Locate the cell with the specified text and output its (x, y) center coordinate. 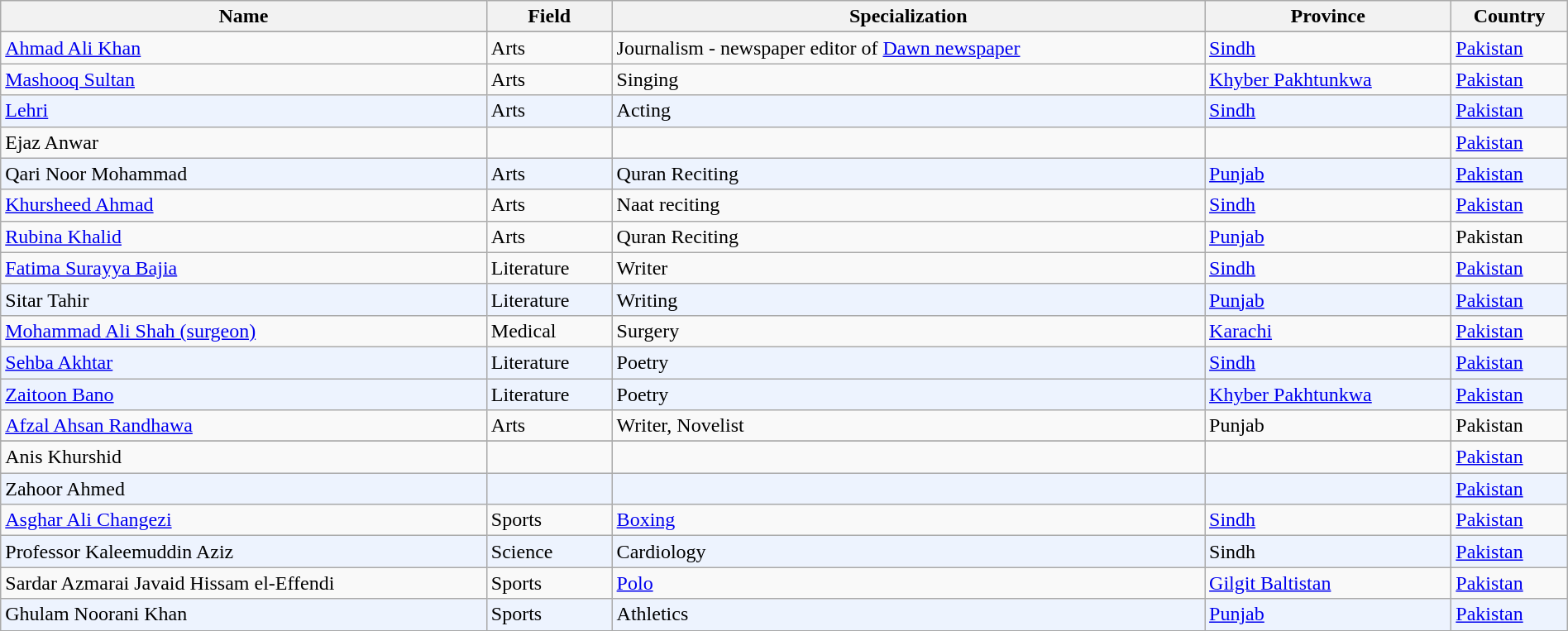
Khursheed Ahmad (244, 205)
Country (1509, 17)
Ejaz Anwar (244, 142)
Singing (908, 79)
Ghulam Noorani Khan (244, 614)
Medical (549, 331)
Writing (908, 299)
Lehri (244, 111)
Fatima Surayya Bajia (244, 268)
Karachi (1328, 331)
Name (244, 17)
Ahmad Ali Khan (244, 48)
Sitar Tahir (244, 299)
Specialization (908, 17)
Professor Kaleemuddin Aziz (244, 552)
Polo (908, 583)
Zaitoon Bano (244, 394)
Province (1328, 17)
Afzal Ahsan Randhawa (244, 426)
Mohammad Ali Shah (surgeon) (244, 331)
Boxing (908, 520)
Acting (908, 111)
Writer (908, 268)
Sehba Akhtar (244, 362)
Sardar Azmarai Javaid Hissam el-Effendi (244, 583)
Anis Khurshid (244, 457)
Science (549, 552)
Rubina Khalid (244, 237)
Zahoor Ahmed (244, 489)
Journalism - newspaper editor of Dawn newspaper (908, 48)
Mashooq Sultan (244, 79)
Surgery (908, 331)
Athletics (908, 614)
Qari Noor Mohammad (244, 174)
Field (549, 17)
Cardiology (908, 552)
Writer, Novelist (908, 426)
Naat reciting (908, 205)
Asghar Ali Changezi (244, 520)
Gilgit Baltistan (1328, 583)
